Scan for the cell matching the given text and deliver its [X, Y] coordinate at center. 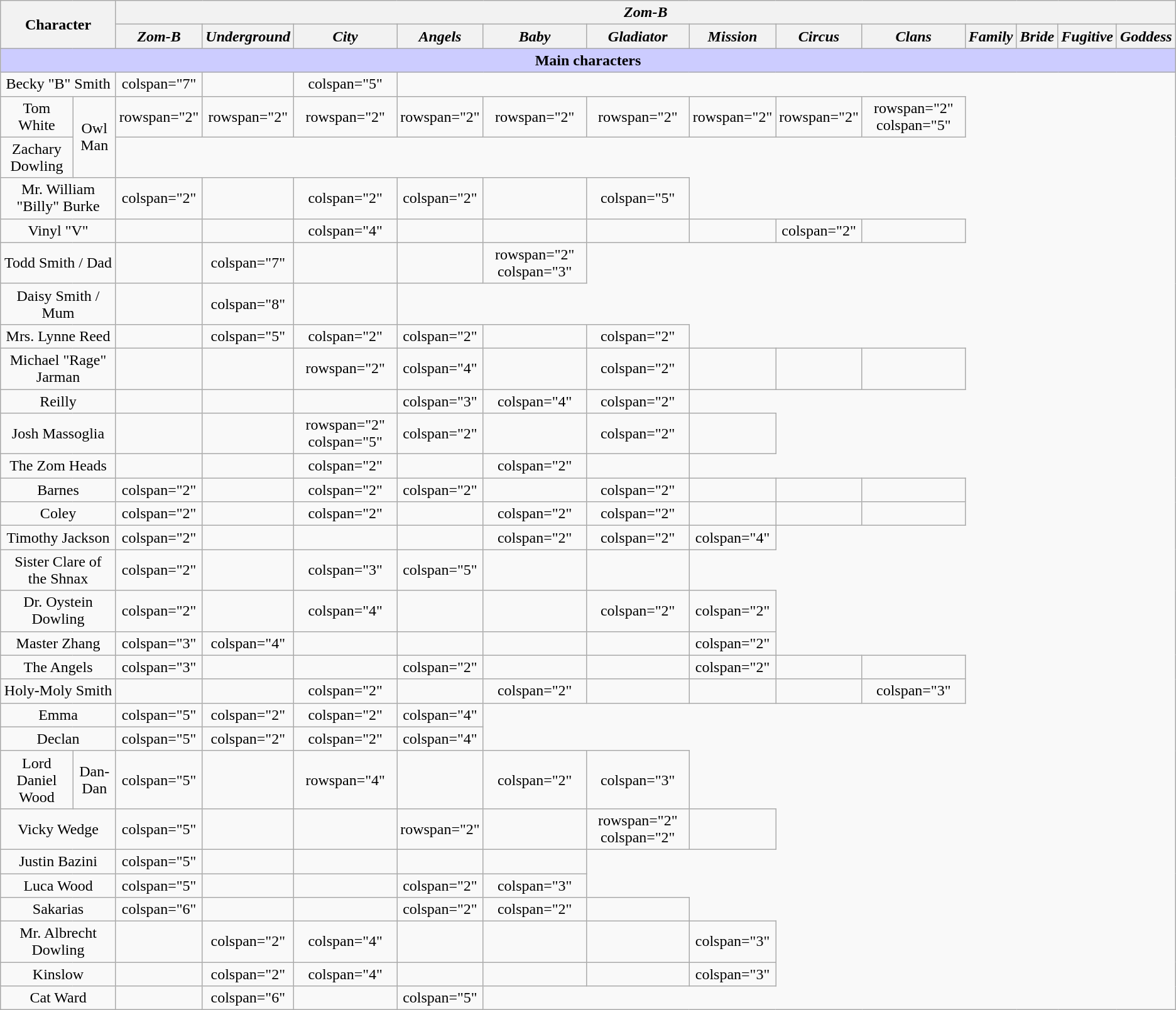
Fugitive [1087, 36]
City [346, 36]
Baby [535, 36]
Vinyl "V" [58, 231]
Mr. Albrecht Dowling [58, 942]
Reilly [58, 401]
Vicky Wedge [58, 829]
Michael "Rage" Jarman [58, 368]
The Zom Heads [58, 466]
Timothy Jackson [58, 538]
Main characters [588, 60]
Mrs. Lynne Reed [58, 336]
Mr. William "Billy" Burke [58, 198]
Declan [58, 739]
Bride [1037, 36]
Tom White [36, 117]
Character [58, 24]
Angels [440, 36]
Luca Wood [58, 885]
Coley [58, 514]
Daisy Smith / Mum [58, 304]
Lord Daniel Wood [36, 779]
Clans [913, 36]
rowspan="2" colspan="3" [535, 263]
Josh Massoglia [58, 433]
Barnes [58, 490]
colspan="8" [248, 304]
Mission [732, 36]
Underground [248, 36]
Becky "B" Smith [58, 84]
The Angels [58, 667]
Goddess [1146, 36]
Master Zhang [58, 643]
Todd Smith / Dad [58, 263]
Dan-Dan [94, 779]
Family [991, 36]
rowspan="4" [346, 779]
Dr. Oystein Dowling [58, 611]
Kinslow [58, 974]
Owl Man [94, 137]
Holy-Moly Smith [58, 691]
Sakarias [58, 910]
Circus [819, 36]
Cat Ward [58, 998]
Sister Clare of the Shnax [58, 570]
Gladiator [638, 36]
rowspan="2" colspan="2" [638, 829]
Emma [58, 715]
Zachary Dowling [36, 157]
Justin Bazini [58, 861]
